Extract the [X, Y] coordinate from the center of the cell holding the provided text.  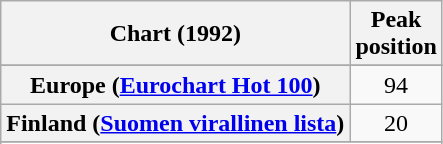
Europe (Eurochart Hot 100) [176, 85]
20 [396, 123]
Finland (Suomen virallinen lista) [176, 123]
Peakposition [396, 34]
94 [396, 85]
Chart (1992) [176, 34]
